Extract the [x, y] coordinate from the center of the cell holding the provided text.  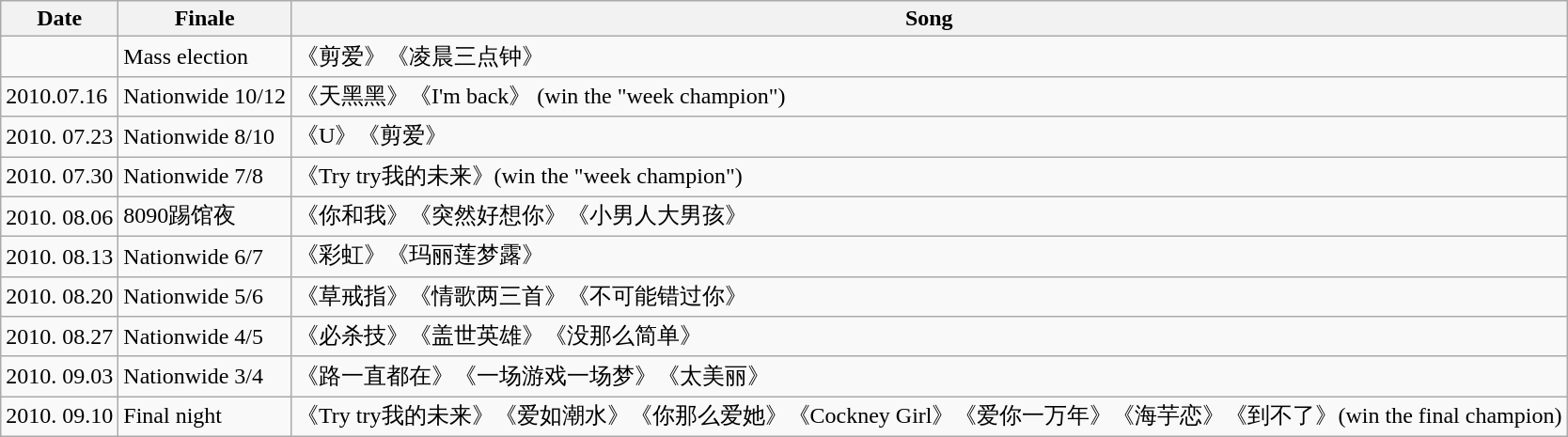
2010. 08.13 [60, 258]
《Try try我的未来》《爱如潮水》《你那么爱她》《Cockney Girl》《爱你一万年》《海芋恋》《到不了》(win the final champion) [929, 417]
2010. 07.23 [60, 137]
《剪爱》《凌晨三点钟》 [929, 56]
Mass election [205, 56]
《路一直都在》《一场游戏一场梦》《太美丽》 [929, 376]
Nationwide 4/5 [205, 336]
Finale [205, 19]
《U》《剪爱》 [929, 137]
《天黑黑》《I'm back》 (win the "week champion") [929, 96]
Nationwide 8/10 [205, 137]
Song [929, 19]
2010. 09.10 [60, 417]
Final night [205, 417]
Nationwide 5/6 [205, 297]
《必杀技》《盖世英雄》《没那么简单》 [929, 336]
《Try try我的未来》(win the "week champion") [929, 177]
2010.07.16 [60, 96]
Nationwide 10/12 [205, 96]
Date [60, 19]
2010. 08.06 [60, 216]
《你和我》《突然好想你》《小男人大男孩》 [929, 216]
2010. 09.03 [60, 376]
2010. 08.20 [60, 297]
Nationwide 3/4 [205, 376]
8090踢馆夜 [205, 216]
Nationwide 6/7 [205, 258]
《草戒指》《情歌两三首》《不可能错过你》 [929, 297]
2010. 07.30 [60, 177]
2010. 08.27 [60, 336]
《彩虹》《玛丽莲梦露》 [929, 258]
Nationwide 7/8 [205, 177]
